Pinpoint the cell where the given text exists, returning its (x, y) midpoint coordinate. 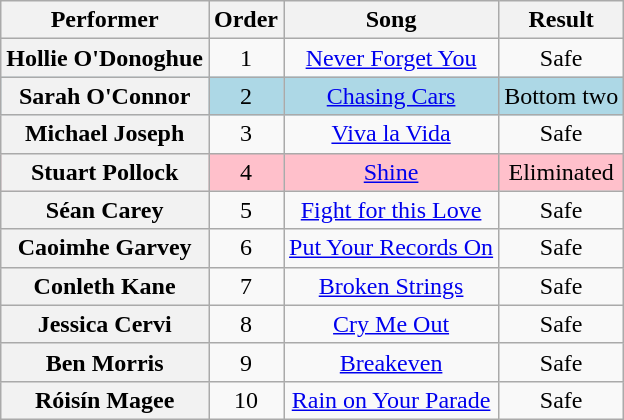
Song (392, 20)
Bottom two (562, 96)
Jessica Cervi (105, 324)
Hollie O'Donoghue (105, 58)
Eliminated (562, 172)
Broken Strings (392, 286)
Chasing Cars (392, 96)
Róisín Magee (105, 400)
7 (246, 286)
Never Forget You (392, 58)
8 (246, 324)
5 (246, 210)
4 (246, 172)
Order (246, 20)
Shine (392, 172)
Rain on Your Parade (392, 400)
10 (246, 400)
Fight for this Love (392, 210)
Put Your Records On (392, 248)
Stuart Pollock (105, 172)
Sarah O'Connor (105, 96)
1 (246, 58)
9 (246, 362)
Viva la Vida (392, 134)
6 (246, 248)
Conleth Kane (105, 286)
Séan Carey (105, 210)
Ben Morris (105, 362)
Result (562, 20)
Cry Me Out (392, 324)
Breakeven (392, 362)
3 (246, 134)
Caoimhe Garvey (105, 248)
Performer (105, 20)
2 (246, 96)
Michael Joseph (105, 134)
